From the cell containing the given text, extract its center point as [x, y] coordinate. 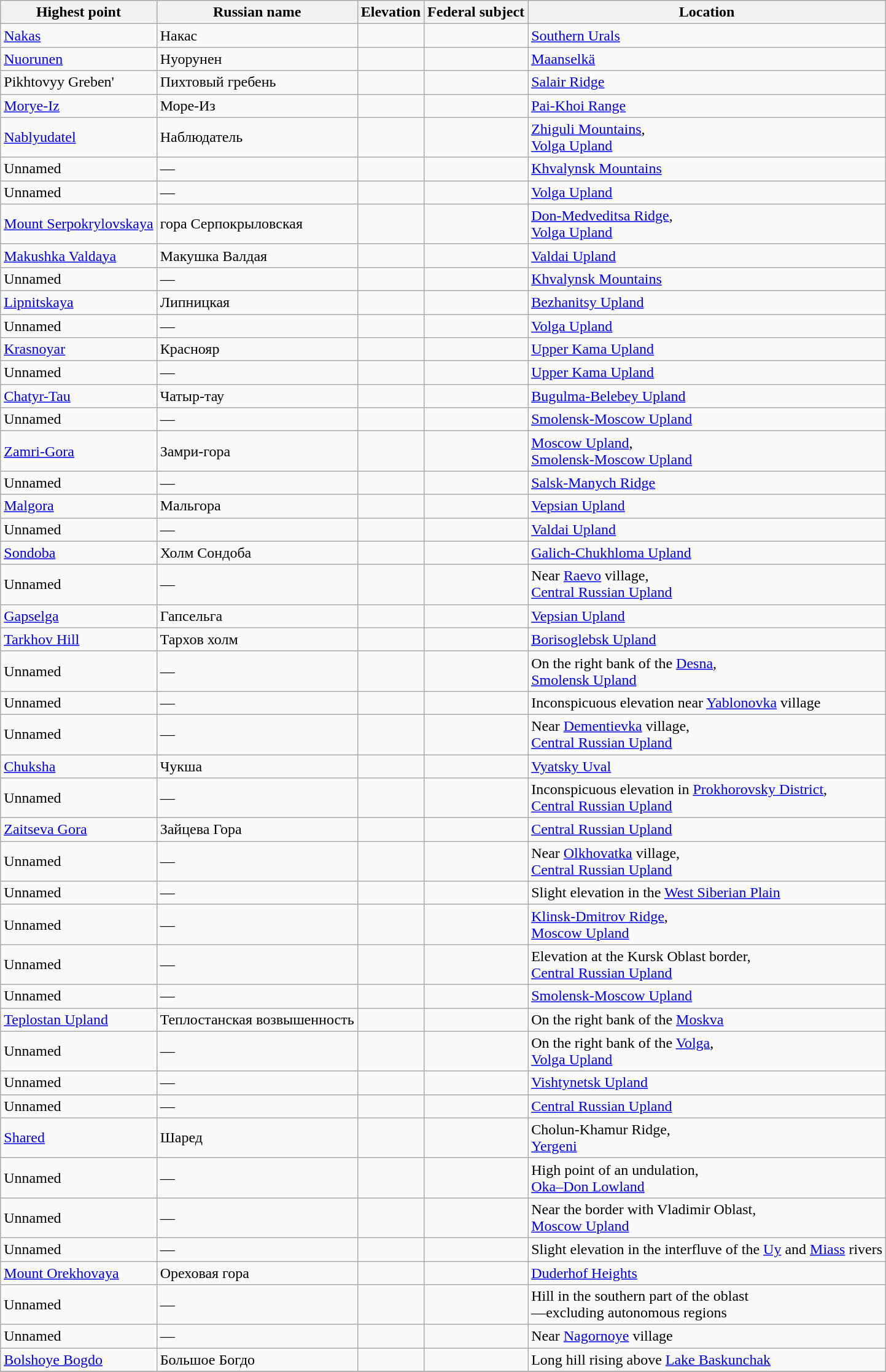
Zhiguli Mountains,Volga Upland [707, 138]
Inconspicuous elevation in Prokhorovsky District,Central Russian Upland [707, 798]
Pikhtovyy Greben' [79, 82]
Salsk-Manych Ridge [707, 483]
Vishtynetsk Upland [707, 1083]
Наблюдатель [257, 138]
Пихтовый гребень [257, 82]
Elevation [391, 12]
Море-Из [257, 106]
Lipnitskaya [79, 302]
Klinsk-Dmitrov Ridge,Moscow Upland [707, 925]
гора Серпокрыловская [257, 224]
Cholun-Khamur Ridge,Yergeni [707, 1137]
Near Nagornoye village [707, 1336]
Гапсельга [257, 616]
Salair Ridge [707, 82]
Chatyr-Tau [79, 396]
Malgora [79, 506]
Чукша [257, 766]
Zamri-Gora [79, 451]
Sondoba [79, 553]
Mount Serpokrylovskaya [79, 224]
Elevation at the Kursk Oblast border,Central Russian Upland [707, 964]
Bezhanitsy Upland [707, 302]
Krasnoyar [79, 349]
Чатыр-тау [257, 396]
Location [707, 12]
Near the border with Vladimir Oblast, Moscow Upland [707, 1217]
Slight elevation in the interfluve of the Uy and Miass rivers [707, 1249]
Russian name [257, 12]
Teplostan Upland [79, 1019]
Makushka Valdaya [79, 255]
On the right bank of the Volga,Volga Upland [707, 1051]
Morye-Iz [79, 106]
Зайцева Гора [257, 830]
Near Olkhovatka village,Central Russian Upland [707, 861]
High point of an undulation, Oka–Don Lowland [707, 1178]
Замри-гора [257, 451]
Gapselga [79, 616]
Duderhof Heights [707, 1273]
Southern Urals [707, 36]
Near Dementievka village,Central Russian Upland [707, 735]
Краснояр [257, 349]
Большое Богдо [257, 1360]
Липницкая [257, 302]
Макушка Валдая [257, 255]
Шаред [257, 1137]
Don-Medveditsa Ridge,Volga Upland [707, 224]
Холм Сондоба [257, 553]
Chuksha [79, 766]
Borisoglebsk Upland [707, 639]
Slight elevation in the West Siberian Plain [707, 893]
Moscow Upland,Smolensk-Moscow Upland [707, 451]
Мальгора [257, 506]
Long hill rising above Lake Baskunchak [707, 1360]
Bugulma-Belebey Upland [707, 396]
On the right bank of the Moskva [707, 1019]
Federal subject [476, 12]
Bolshoye Bogdo [79, 1360]
Теплостанская возвышенность [257, 1019]
Tarkhov Hill [79, 639]
Inconspicuous elevation near Yablonovka village [707, 703]
Hill in the southern part of the oblast—excluding autonomous regions [707, 1304]
Pai-Khoi Range [707, 106]
Нуорунен [257, 59]
On the right bank of the Desna,Smolensk Upland [707, 671]
Nablyudatel [79, 138]
Ореховая гора [257, 1273]
Nuorunen [79, 59]
Накас [257, 36]
Near Raevo village,Central Russian Upland [707, 585]
Nakas [79, 36]
Highest point [79, 12]
Mount Orekhovaya [79, 1273]
Vyatsky Uval [707, 766]
Shared [79, 1137]
Zaitseva Gora [79, 830]
Maanselkä [707, 59]
Тархов холм [257, 639]
Galich-Chukhloma Upland [707, 553]
